Provide the [x, y] coordinate of the cell's center where the given text is located.  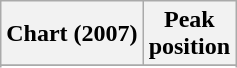
Chart (2007) [72, 34]
Peak position [189, 34]
